Determine the (x, y) coordinate at the center of the cell enclosing the given text.  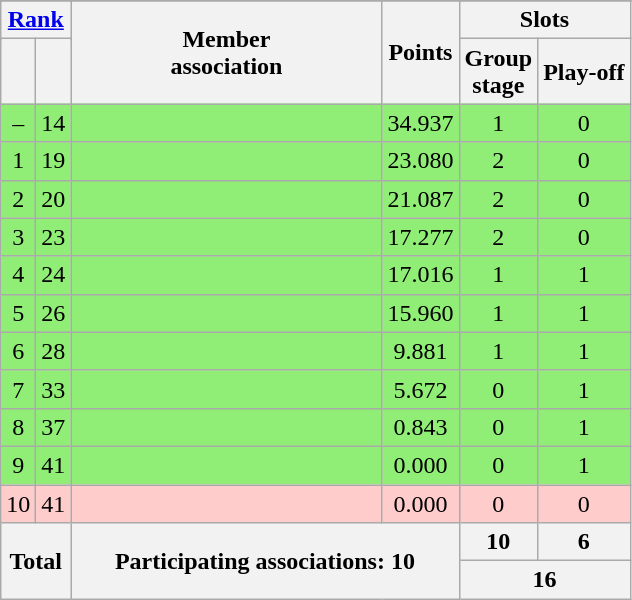
17.016 (420, 275)
14 (54, 123)
7 (18, 389)
23.080 (420, 161)
26 (54, 313)
16 (544, 580)
4 (18, 275)
21.087 (420, 199)
Memberassociation (226, 52)
8 (18, 427)
5.672 (420, 389)
3 (18, 237)
33 (54, 389)
Participating associations: 10 (265, 561)
9.881 (420, 351)
17.277 (420, 237)
– (18, 123)
Groupstage (498, 72)
37 (54, 427)
20 (54, 199)
15.960 (420, 313)
Play-off (584, 72)
19 (54, 161)
24 (54, 275)
28 (54, 351)
0.843 (420, 427)
Rank (36, 20)
9 (18, 465)
34.937 (420, 123)
23 (54, 237)
Points (420, 52)
Slots (544, 20)
Total (36, 561)
5 (18, 313)
